Search for the cell housing the specified text and yield its (x, y) center coordinate. 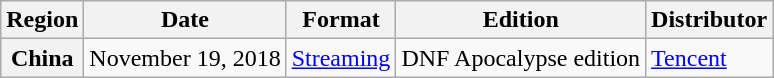
DNF Apocalypse edition (521, 58)
Streaming (341, 58)
Date (185, 20)
November 19, 2018 (185, 58)
China (42, 58)
Edition (521, 20)
Distributor (710, 20)
Region (42, 20)
Format (341, 20)
Tencent (710, 58)
